Search for the cell housing the specified text and yield its [X, Y] center coordinate. 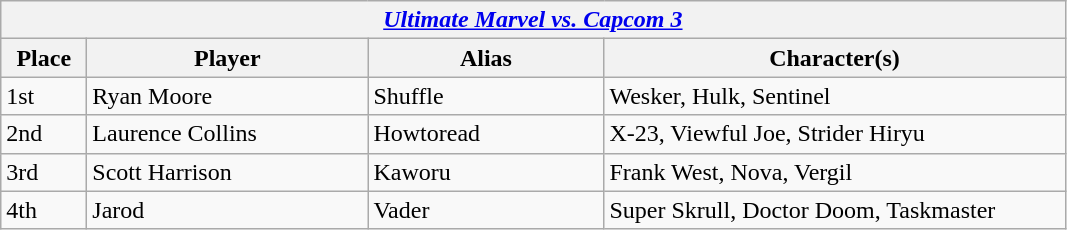
Vader [486, 210]
4th [44, 210]
Wesker, Hulk, Sentinel [834, 96]
Super Skrull, Doctor Doom, Taskmaster [834, 210]
2nd [44, 134]
1st [44, 96]
Place [44, 58]
Ryan Moore [228, 96]
Frank West, Nova, Vergil [834, 172]
X-23, Viewful Joe, Strider Hiryu [834, 134]
Howtoread [486, 134]
Scott Harrison [228, 172]
Ultimate Marvel vs. Capcom 3 [533, 20]
Jarod [228, 210]
Kaworu [486, 172]
Laurence Collins [228, 134]
Character(s) [834, 58]
3rd [44, 172]
Shuffle [486, 96]
Alias [486, 58]
Player [228, 58]
